Return [x, y] of the center of cell containing provided text 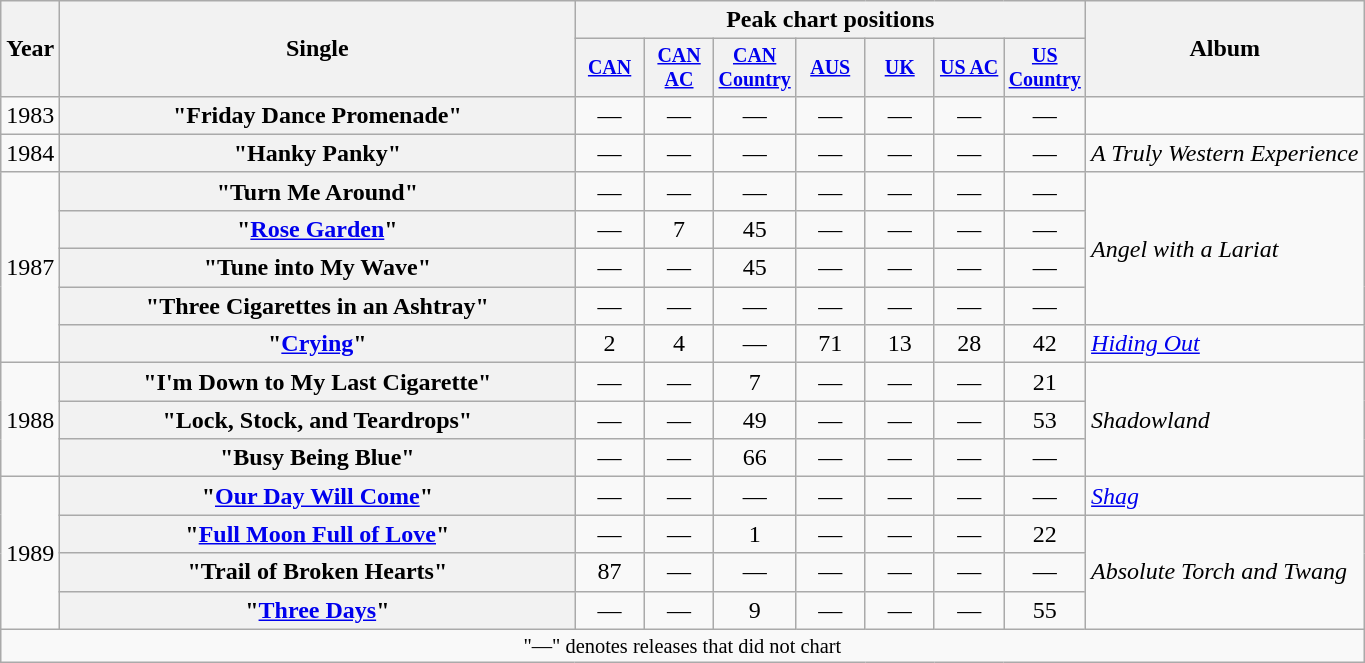
1984 [30, 153]
"Busy Being Blue" [318, 458]
1983 [30, 115]
71 [830, 344]
55 [1045, 610]
"I'm Down to My Last Cigarette" [318, 382]
Shadowland [1225, 420]
"Rose Garden" [318, 229]
Shag [1225, 496]
9 [755, 610]
49 [755, 420]
66 [755, 458]
"Friday Dance Promenade" [318, 115]
Angel with a Lariat [1225, 248]
1988 [30, 420]
42 [1045, 344]
Single [318, 49]
Peak chart positions [830, 20]
"Turn Me Around" [318, 191]
21 [1045, 382]
CAN AC [678, 68]
28 [968, 344]
"Full Moon Full of Love" [318, 534]
Year [30, 49]
4 [678, 344]
2 [610, 344]
Absolute Torch and Twang [1225, 572]
1987 [30, 267]
87 [610, 572]
Album [1225, 49]
US AC [968, 68]
US Country [1045, 68]
"Crying" [318, 344]
"Three Days" [318, 610]
53 [1045, 420]
"Tune into My Wave" [318, 268]
Hiding Out [1225, 344]
CAN Country [755, 68]
1989 [30, 553]
"Our Day Will Come" [318, 496]
AUS [830, 68]
22 [1045, 534]
"Lock, Stock, and Teardrops" [318, 420]
"—" denotes releases that did not chart [682, 646]
13 [900, 344]
UK [900, 68]
1 [755, 534]
A Truly Western Experience [1225, 153]
"Hanky Panky" [318, 153]
"Three Cigarettes in an Ashtray" [318, 306]
CAN [610, 68]
"Trail of Broken Hearts" [318, 572]
